Extract the [X, Y] coordinate from the center of the cell holding the provided text.  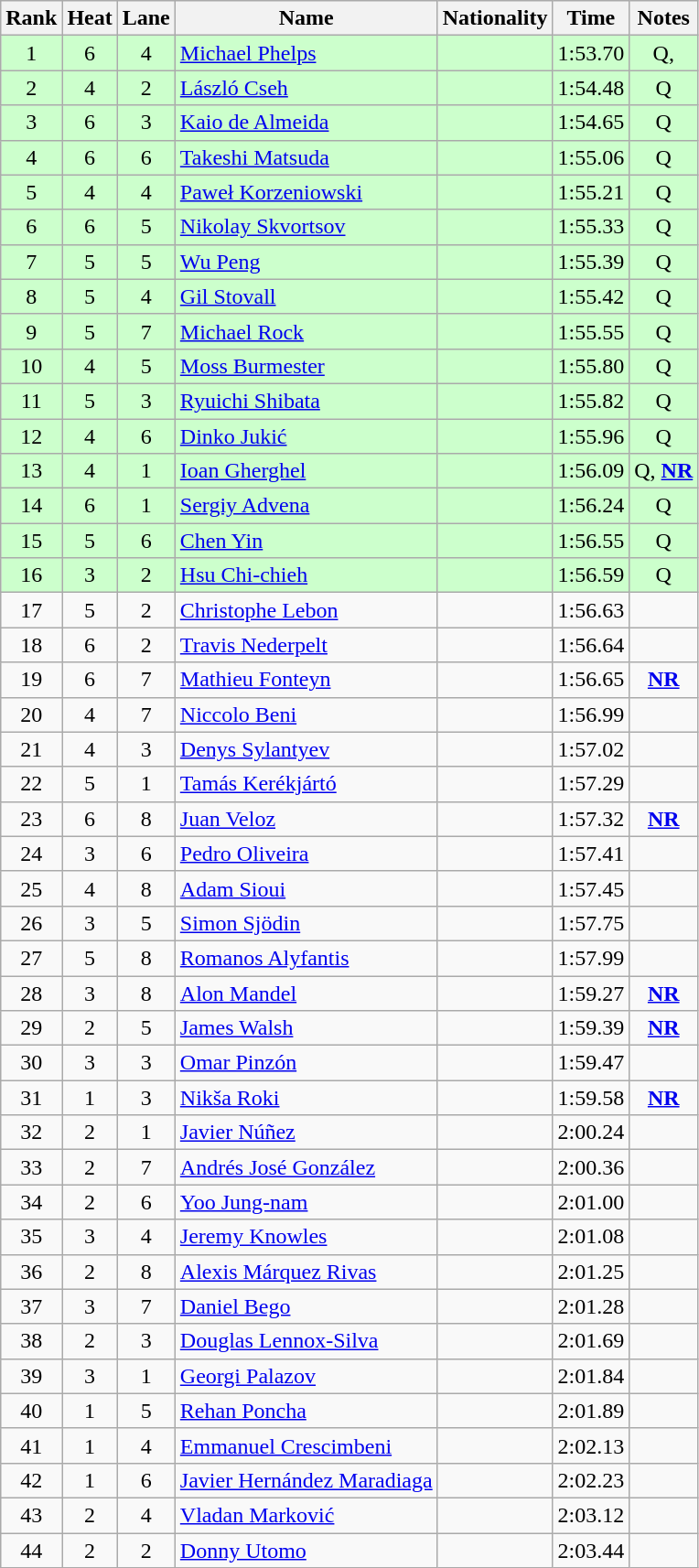
2:02.13 [591, 1445]
27 [31, 958]
37 [31, 1306]
Daniel Bego [306, 1306]
Denys Sylantyev [306, 749]
Christophe Lebon [306, 610]
11 [31, 401]
Donny Utomo [306, 1551]
Chen Yin [306, 541]
Tamás Kerékjártó [306, 784]
Vladan Marković [306, 1515]
17 [31, 610]
22 [31, 784]
13 [31, 471]
2:01.08 [591, 1237]
1:59.27 [591, 993]
2:01.28 [591, 1306]
1:56.65 [591, 680]
2:03.44 [591, 1551]
14 [31, 506]
Q, NR [664, 471]
1:56.64 [591, 645]
Adam Sioui [306, 888]
Omar Pinzón [306, 1063]
2:01.25 [591, 1272]
23 [31, 819]
Michael Rock [306, 331]
Douglas Lennox-Silva [306, 1341]
9 [31, 331]
1:59.47 [591, 1063]
Lane [146, 18]
1:56.24 [591, 506]
12 [31, 436]
1:55.82 [591, 401]
Alexis Márquez Rivas [306, 1272]
Rehan Poncha [306, 1411]
1:59.39 [591, 1028]
James Walsh [306, 1028]
35 [31, 1237]
24 [31, 854]
1:57.02 [591, 749]
2:00.24 [591, 1133]
18 [31, 645]
2:01.00 [591, 1202]
1:56.99 [591, 714]
1:55.06 [591, 157]
1:55.80 [591, 366]
1:55.55 [591, 331]
33 [31, 1167]
Nikolay Skvortsov [306, 227]
1:57.45 [591, 888]
1:55.39 [591, 262]
1:57.41 [591, 854]
Jeremy Knowles [306, 1237]
2:03.12 [591, 1515]
1:59.58 [591, 1098]
Alon Mandel [306, 993]
1:57.29 [591, 784]
1:55.96 [591, 436]
1:57.99 [591, 958]
Paweł Korzeniowski [306, 192]
Andrés José González [306, 1167]
Nationality [495, 18]
32 [31, 1133]
1:55.33 [591, 227]
Michael Phelps [306, 53]
Ioan Gherghel [306, 471]
41 [31, 1445]
1:57.75 [591, 923]
Q, [664, 53]
1:54.65 [591, 123]
Ryuichi Shibata [306, 401]
1:56.63 [591, 610]
László Cseh [306, 88]
2:02.23 [591, 1480]
26 [31, 923]
Rank [31, 18]
38 [31, 1341]
39 [31, 1376]
Javier Núñez [306, 1133]
Dinko Jukić [306, 436]
31 [31, 1098]
Niccolo Beni [306, 714]
1:56.09 [591, 471]
Gil Stovall [306, 296]
Nikša Roki [306, 1098]
Pedro Oliveira [306, 854]
Hsu Chi-chieh [306, 575]
42 [31, 1480]
Georgi Palazov [306, 1376]
2:01.69 [591, 1341]
1:55.42 [591, 296]
19 [31, 680]
1:54.48 [591, 88]
30 [31, 1063]
1:56.55 [591, 541]
Kaio de Almeida [306, 123]
Emmanuel Crescimbeni [306, 1445]
34 [31, 1202]
Takeshi Matsuda [306, 157]
1:56.59 [591, 575]
Time [591, 18]
16 [31, 575]
Romanos Alyfantis [306, 958]
25 [31, 888]
2:01.89 [591, 1411]
Yoo Jung-nam [306, 1202]
21 [31, 749]
Name [306, 18]
2:00.36 [591, 1167]
28 [31, 993]
2:01.84 [591, 1376]
1:57.32 [591, 819]
Wu Peng [306, 262]
Travis Nederpelt [306, 645]
44 [31, 1551]
Juan Veloz [306, 819]
1:53.70 [591, 53]
Simon Sjödin [306, 923]
36 [31, 1272]
10 [31, 366]
29 [31, 1028]
Heat [90, 18]
1:55.21 [591, 192]
20 [31, 714]
Moss Burmester [306, 366]
Javier Hernández Maradiaga [306, 1480]
43 [31, 1515]
Notes [664, 18]
15 [31, 541]
Mathieu Fonteyn [306, 680]
40 [31, 1411]
Sergiy Advena [306, 506]
